From the cell containing the given text, extract its center point as (x, y) coordinate. 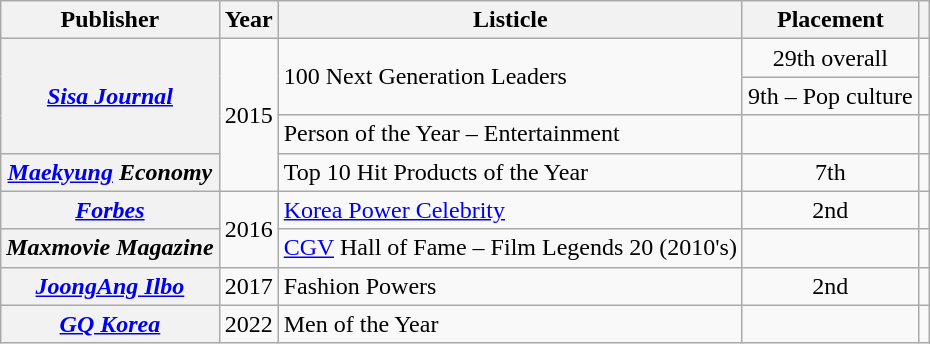
CGV Hall of Fame – Film Legends 20 (2010's) (510, 248)
Fashion Powers (510, 286)
Forbes (110, 210)
Person of the Year – Entertainment (510, 134)
9th – Pop culture (830, 96)
Men of the Year (510, 324)
GQ Korea (110, 324)
Korea Power Celebrity (510, 210)
29th overall (830, 58)
7th (830, 172)
JoongAng Ilbo (110, 286)
2017 (248, 286)
Maekyung Economy (110, 172)
2016 (248, 229)
Top 10 Hit Products of the Year (510, 172)
Year (248, 20)
Sisa Journal (110, 96)
100 Next Generation Leaders (510, 77)
Listicle (510, 20)
2022 (248, 324)
Placement (830, 20)
Publisher (110, 20)
Maxmovie Magazine (110, 248)
2015 (248, 115)
